Pinpoint the cell where the given text exists, returning its (X, Y) midpoint coordinate. 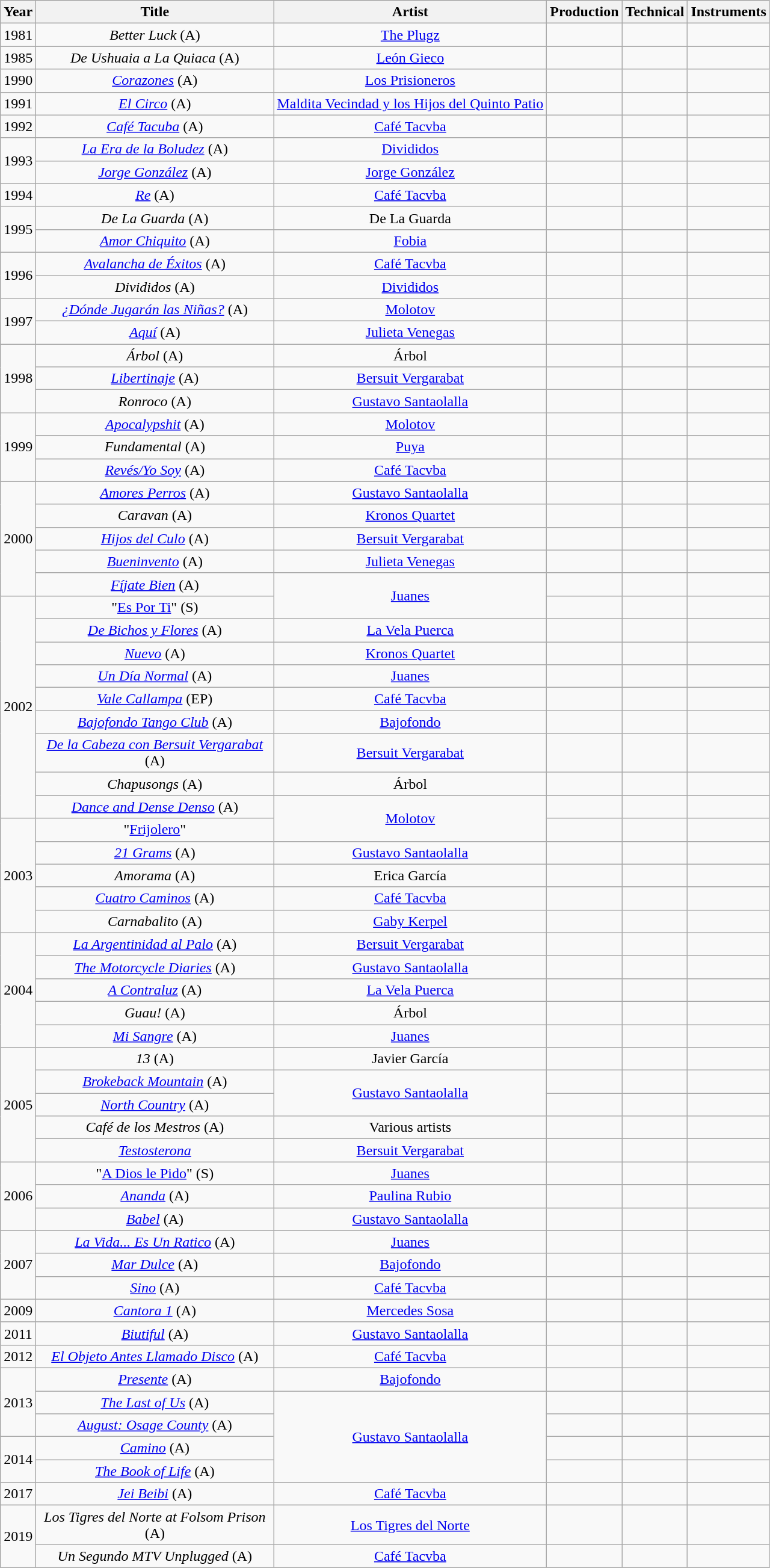
Chapusongs (A) (155, 784)
Amores Perros (A) (155, 493)
El Circo (A) (155, 103)
"Es Por Ti" (S) (155, 607)
Ananda (A) (155, 1196)
Apocalypshit (A) (155, 424)
Amor Chiquito (A) (155, 241)
13 (A) (155, 1059)
Gaby Kerpel (410, 921)
Árbol (A) (155, 356)
Bajofondo Tango Club (A) (155, 722)
2004 (18, 990)
1991 (18, 103)
North Country (A) (155, 1105)
Amorama (A) (155, 875)
The Plugz (410, 35)
Vale Callampa (EP) (155, 699)
Jorge González (A) (155, 172)
Corazones (A) (155, 81)
1999 (18, 447)
Café de los Mestros (A) (155, 1128)
De Ushuaia a La Quiaca (A) (155, 58)
Production (585, 12)
2009 (18, 1310)
2014 (18, 1460)
Re (A) (155, 195)
Mar Dulce (A) (155, 1265)
Bueninvento (A) (155, 561)
1981 (18, 35)
Ronroco (A) (155, 401)
De la Cabeza con Bersuit Vergarabat (A) (155, 753)
¿Dónde Jugarán las Niñas? (A) (155, 310)
Nuevo (A) (155, 653)
"A Dios le Pido" (S) (155, 1173)
Presente (A) (155, 1379)
Hijos del Culo (A) (155, 539)
1998 (18, 378)
Café Tacuba (A) (155, 126)
Technical (654, 12)
Libertinaje (A) (155, 378)
1993 (18, 161)
1996 (18, 275)
Fobia (410, 241)
Paulina Rubio (410, 1196)
Camino (A) (155, 1448)
Better Luck (A) (155, 35)
1992 (18, 126)
De Bichos y Flores (A) (155, 630)
2000 (18, 539)
Un Día Normal (A) (155, 676)
2003 (18, 875)
Title (155, 12)
Artist (410, 12)
Brokeback Mountain (A) (155, 1082)
Carnabalito (A) (155, 921)
1997 (18, 321)
Various artists (410, 1128)
Un Segundo MTV Unplugged (A) (155, 1556)
1990 (18, 81)
The Last of Us (A) (155, 1403)
Los Prisioneros (410, 81)
"Frijolero" (155, 830)
Avalancha de Éxitos (A) (155, 264)
Cuatro Caminos (A) (155, 898)
La Era de la Boludez (A) (155, 149)
1995 (18, 229)
Caravan (A) (155, 516)
A Contraluz (A) (155, 990)
1994 (18, 195)
Los Tigres del Norte at Folsom Prison (A) (155, 1525)
2006 (18, 1196)
2007 (18, 1265)
The Book of Life (A) (155, 1471)
La Argentinidad al Palo (A) (155, 944)
Revés/Yo Soy (A) (155, 470)
Jorge González (410, 172)
Los Tigres del Norte (410, 1525)
Sino (A) (155, 1288)
2019 (18, 1537)
Year (18, 12)
Divididos (A) (155, 287)
Babel (A) (155, 1219)
Maldita Vecindad y los Hijos del Quinto Patio (410, 103)
Aquí (A) (155, 333)
The Motorcycle Diaries (A) (155, 967)
2012 (18, 1356)
Erica García (410, 875)
Guau! (A) (155, 1013)
2005 (18, 1105)
Testosterona (155, 1150)
Fíjate Bien (A) (155, 584)
2013 (18, 1402)
Puya (410, 447)
21 Grams (A) (155, 853)
2011 (18, 1333)
León Gieco (410, 58)
La Vida... Es Un Ratico (A) (155, 1242)
Mi Sangre (A) (155, 1036)
Mercedes Sosa (410, 1310)
2002 (18, 707)
Instruments (728, 12)
Jei Beibi (A) (155, 1494)
Javier García (410, 1059)
1985 (18, 58)
August: Osage County (A) (155, 1425)
Fundamental (A) (155, 447)
Biutiful (A) (155, 1333)
De La Guarda (410, 218)
2017 (18, 1494)
Cantora 1 (A) (155, 1310)
Dance and Dense Denso (A) (155, 807)
De La Guarda (A) (155, 218)
El Objeto Antes Llamado Disco (A) (155, 1356)
